Find where the given text appears and provide that cell's center as [x, y] coordinate. 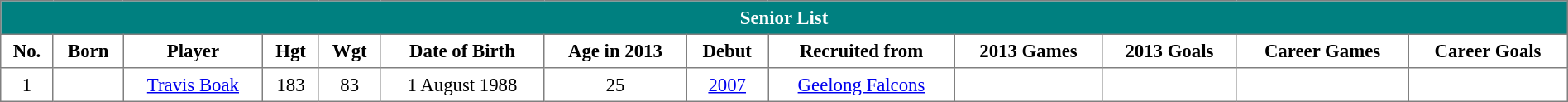
Recruited from [862, 51]
Date of Birth [462, 51]
Born [88, 51]
Player [193, 51]
2013 Goals [1169, 51]
2013 Games [1028, 51]
25 [615, 85]
183 [291, 85]
Hgt [291, 51]
Senior List [784, 17]
Career Games [1322, 51]
1 August 1988 [462, 85]
Career Goals [1488, 51]
Age in 2013 [615, 51]
1 [27, 85]
Wgt [349, 51]
Travis Boak [193, 85]
Debut [728, 51]
2007 [728, 85]
No. [27, 51]
83 [349, 85]
Geelong Falcons [862, 85]
